Determine the [x, y] coordinate at the center of the cell enclosing the given text.  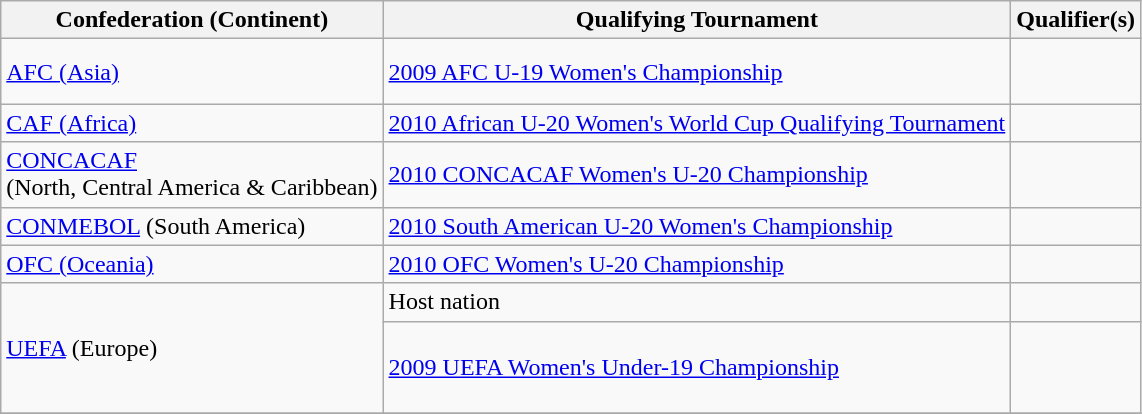
OFC (Oceania) [192, 264]
Host nation [697, 302]
2009 AFC U-19 Women's Championship [697, 72]
CONCACAF(North, Central America & Caribbean) [192, 174]
CAF (Africa) [192, 123]
2010 CONCACAF Women's U-20 Championship [697, 174]
CONMEBOL (South America) [192, 226]
2010 OFC Women's U-20 Championship [697, 264]
UEFA (Europe) [192, 348]
Qualifier(s) [1076, 20]
Qualifying Tournament [697, 20]
2010 South American U-20 Women's Championship [697, 226]
AFC (Asia) [192, 72]
2009 UEFA Women's Under-19 Championship [697, 367]
2010 African U-20 Women's World Cup Qualifying Tournament [697, 123]
Confederation (Continent) [192, 20]
